Provide the (x, y) coordinate of the cell's center where the given text is located.  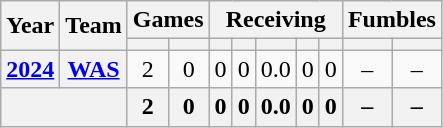
WAS (94, 69)
Team (94, 26)
Games (168, 20)
Fumbles (392, 20)
Year (30, 26)
Receiving (276, 20)
2024 (30, 69)
